For the text-containing cell, return its midpoint in [x, y] coordinate format. 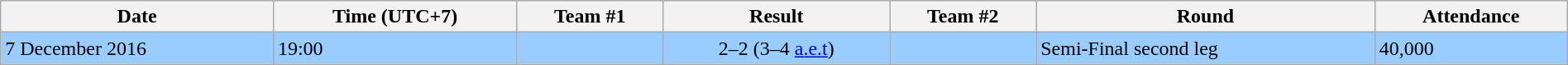
2–2 (3–4 a.e.t) [777, 48]
7 December 2016 [137, 48]
Team #1 [590, 17]
Semi-Final second leg [1206, 48]
Team #2 [963, 17]
Attendance [1470, 17]
Date [137, 17]
40,000 [1470, 48]
Round [1206, 17]
Time (UTC+7) [394, 17]
Result [777, 17]
19:00 [394, 48]
